Return (x, y) of the center of cell containing provided text 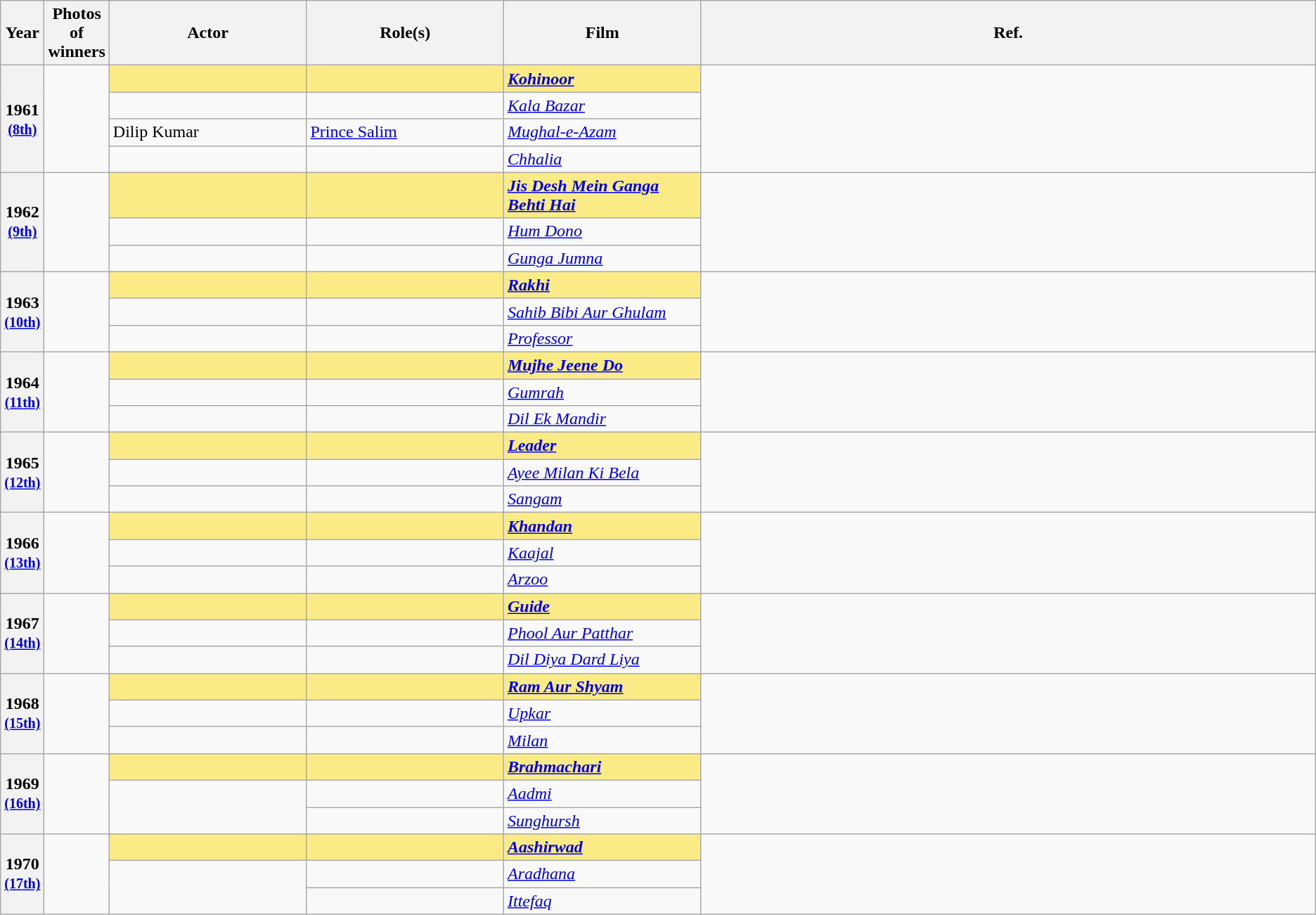
Gunga Jumna (602, 258)
Ram Aur Shyam (602, 686)
Ittefaq (602, 901)
Sahib Bibi Aur Ghulam (602, 312)
1964 (11th) (22, 392)
Arzoo (602, 580)
Mughal-e-Azam (602, 132)
Milan (602, 740)
Aashirwad (602, 847)
Mujhe Jeene Do (602, 365)
Upkar (602, 713)
Aadmi (602, 793)
Kohinoor (602, 79)
Aradhana (602, 874)
Photos of winners (77, 33)
Kaajal (602, 553)
1965 (12th) (22, 473)
1961 (8th) (22, 119)
Rakhi (602, 285)
Brahmachari (602, 767)
1968 (15th) (22, 713)
1966 (13th) (22, 553)
Ayee Milan Ki Bela (602, 473)
1969 (16th) (22, 793)
Role(s) (405, 33)
Jis Desh Mein Ganga Behti Hai (602, 196)
Dil Diya Dard Liya (602, 660)
Year (22, 33)
Actor (208, 33)
Dil Ek Mandir (602, 419)
Sunghursh (602, 821)
1963 (10th) (22, 312)
Chhalia (602, 159)
Guide (602, 606)
Phool Aur Patthar (602, 633)
Ref. (1008, 33)
Professor (602, 338)
1970 (17th) (22, 874)
1962 (9th) (22, 222)
Hum Dono (602, 231)
1967 (14th) (22, 633)
Prince Salim (405, 132)
Kala Bazar (602, 105)
Khandan (602, 526)
Sangam (602, 499)
Film (602, 33)
Leader (602, 446)
Dilip Kumar (208, 132)
Gumrah (602, 392)
